Locate the cell with the specified text and output its (x, y) center coordinate. 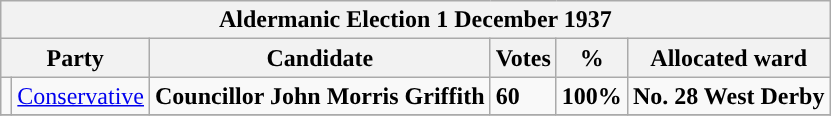
% (592, 58)
Conservative (81, 96)
Party (76, 58)
Aldermanic Election 1 December 1937 (416, 20)
60 (523, 96)
100% (592, 96)
Votes (523, 58)
Allocated ward (728, 58)
No. 28 West Derby (728, 96)
Councillor John Morris Griffith (320, 96)
Candidate (320, 58)
